From the cell containing the given text, extract its center point as (x, y) coordinate. 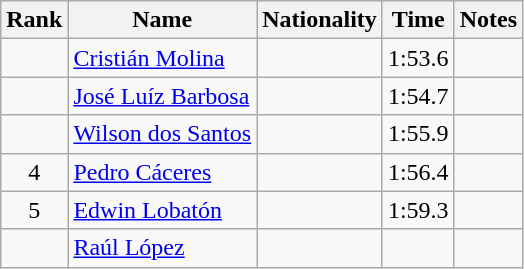
Edwin Lobatón (162, 210)
Pedro Cáceres (162, 172)
Name (162, 20)
Wilson dos Santos (162, 134)
1:54.7 (418, 96)
Time (418, 20)
1:59.3 (418, 210)
Nationality (320, 20)
5 (34, 210)
4 (34, 172)
Raúl López (162, 248)
Cristián Molina (162, 58)
José Luíz Barbosa (162, 96)
Notes (488, 20)
1:53.6 (418, 58)
1:56.4 (418, 172)
Rank (34, 20)
1:55.9 (418, 134)
